Detect which cell encompasses the target text, then output its [X, Y] center coordinate. 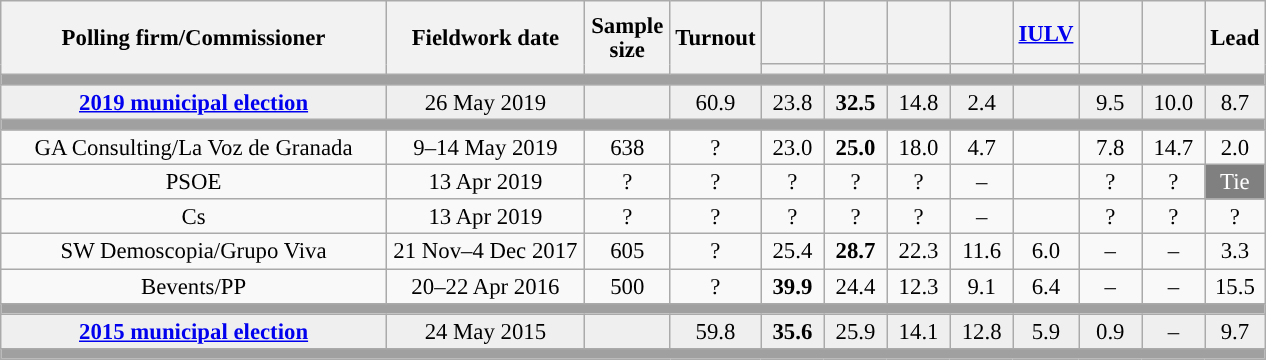
605 [627, 252]
12.8 [982, 332]
9.7 [1235, 332]
Polling firm/Commissioner [194, 38]
IULV [1046, 32]
0.9 [1110, 332]
25.4 [792, 252]
Turnout [716, 38]
Lead [1235, 38]
10.0 [1174, 102]
638 [627, 148]
15.5 [1235, 286]
5.9 [1046, 332]
28.7 [856, 252]
23.0 [792, 148]
9–14 May 2019 [485, 148]
14.1 [918, 332]
25.0 [856, 148]
2015 municipal election [194, 332]
18.0 [918, 148]
12.3 [918, 286]
26 May 2019 [485, 102]
Tie [1235, 182]
9.1 [982, 286]
14.7 [1174, 148]
39.9 [792, 286]
Fieldwork date [485, 38]
2.4 [982, 102]
2019 municipal election [194, 102]
59.8 [716, 332]
Sample size [627, 38]
60.9 [716, 102]
3.3 [1235, 252]
7.8 [1110, 148]
32.5 [856, 102]
22.3 [918, 252]
23.8 [792, 102]
PSOE [194, 182]
GA Consulting/La Voz de Granada [194, 148]
SW Demoscopia/Grupo Viva [194, 252]
2.0 [1235, 148]
35.6 [792, 332]
25.9 [856, 332]
6.0 [1046, 252]
14.8 [918, 102]
21 Nov–4 Dec 2017 [485, 252]
500 [627, 286]
24.4 [856, 286]
20–22 Apr 2016 [485, 286]
6.4 [1046, 286]
11.6 [982, 252]
8.7 [1235, 102]
Bevents/PP [194, 286]
Cs [194, 218]
4.7 [982, 148]
24 May 2015 [485, 332]
9.5 [1110, 102]
